Scan for the cell matching the given text and deliver its [x, y] coordinate at center. 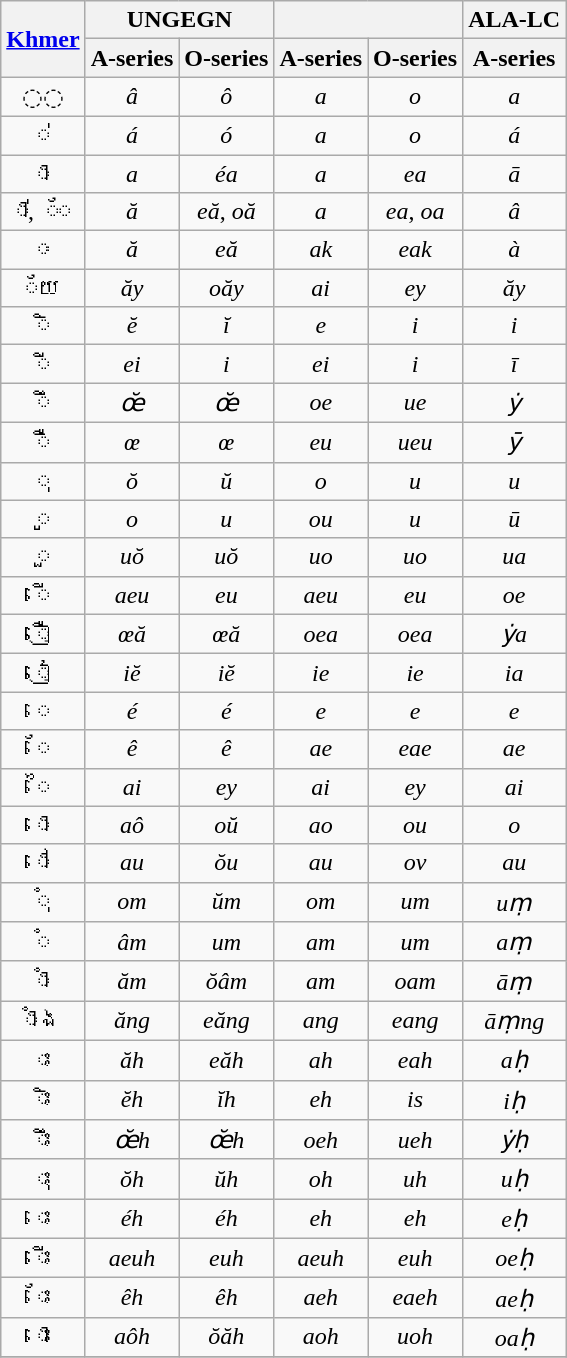
oeh [321, 1140]
ŭm [226, 902]
ah [321, 1060]
aeh [321, 1298]
ឹ [43, 403]
ĕ [132, 326]
is [416, 1100]
éa [226, 173]
aḥ [514, 1060]
Khmer [43, 39]
âm [132, 942]
ឹះ [43, 1140]
ើះ [43, 1258]
◌់ [43, 135]
ែះ [43, 1298]
uh [416, 1179]
uḥ [514, 1179]
eak [416, 250]
ī [514, 364]
ះ [43, 1060]
ា [43, 173]
ĕh [132, 1100]
ó [226, 135]
eah [416, 1060]
ȳ [514, 442]
ang [321, 1021]
aô [132, 825]
UNGEGN [180, 20]
ើ [43, 595]
ā [514, 173]
eaeh [416, 1298]
eae [416, 749]
ិ [43, 326]
ia [514, 673]
ŏu [226, 863]
ak [321, 250]
eă, oă [226, 212]
ao [321, 825]
េ [43, 711]
oaḥ [514, 1337]
ំ [43, 942]
ូ [43, 519]
aeḥ [514, 1298]
uṃ [514, 902]
ov [416, 863]
ueu [416, 442]
eḥ [514, 1219]
ៀ [43, 673]
ាំ [43, 981]
ua [514, 557]
ា់, ័◌ [43, 212]
េះ [43, 1219]
ô [226, 97]
ĭh [226, 1100]
ុះ [43, 1179]
ăm [132, 981]
ុំ [43, 902]
ẏa [514, 634]
ẏ [514, 403]
ឺ [43, 442]
ឿ [43, 634]
ĭ [226, 326]
oh [321, 1179]
ŭh [226, 1179]
ែ [43, 749]
aoh [321, 1337]
aṃ [514, 942]
oeḥ [514, 1258]
oŭ [226, 825]
ea [416, 173]
ea, oa [416, 212]
ŏâm [226, 981]
ាំង [43, 1021]
ŏăh [226, 1337]
uoh [416, 1337]
à [514, 250]
āṃ [514, 981]
ŏh [132, 1179]
ិះ [43, 1100]
aôh [132, 1337]
័យ [43, 288]
ោះ [43, 1337]
ū [514, 519]
ŏ [132, 481]
oăy [226, 288]
ueh [416, 1140]
ៈ [43, 250]
ăng [132, 1021]
eăh [226, 1060]
ẏḥ [514, 1140]
eăng [226, 1021]
ួ [43, 557]
ុ [43, 481]
ី [43, 364]
ោ [43, 825]
oam [416, 981]
eă [226, 250]
ALA-LC [514, 20]
iḥ [514, 1100]
eang [416, 1021]
ue [416, 403]
ៅ [43, 863]
ăh [132, 1060]
ŭ [226, 481]
ៃ [43, 787]
āṃng [514, 1021]
◌◌ [43, 97]
